Search for the cell housing the specified text and yield its [X, Y] center coordinate. 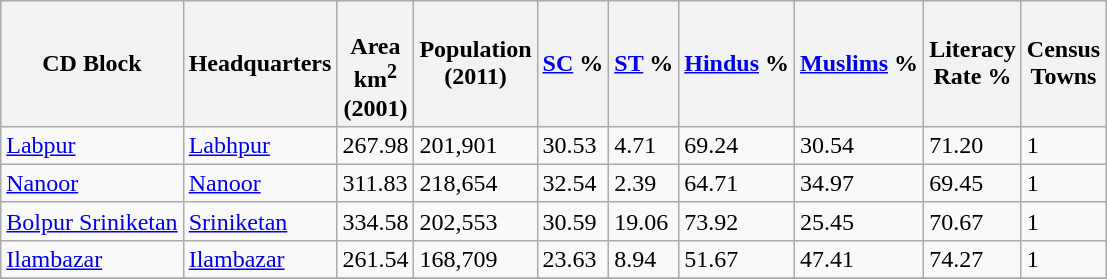
Areakm2(2001) [376, 64]
30.59 [573, 221]
71.20 [973, 145]
Headquarters [260, 64]
4.71 [644, 145]
47.41 [860, 259]
311.83 [376, 183]
25.45 [860, 221]
2.39 [644, 183]
202,553 [476, 221]
30.54 [860, 145]
261.54 [376, 259]
51.67 [737, 259]
CD Block [92, 64]
CensusTowns [1063, 64]
Labpur [92, 145]
74.27 [973, 259]
23.63 [573, 259]
69.24 [737, 145]
Muslims % [860, 64]
267.98 [376, 145]
218,654 [476, 183]
201,901 [476, 145]
Hindus % [737, 64]
32.54 [573, 183]
69.45 [973, 183]
34.97 [860, 183]
8.94 [644, 259]
64.71 [737, 183]
19.06 [644, 221]
Sriniketan [260, 221]
Bolpur Sriniketan [92, 221]
30.53 [573, 145]
SC % [573, 64]
Literacy Rate % [973, 64]
334.58 [376, 221]
70.67 [973, 221]
Labhpur [260, 145]
Population(2011) [476, 64]
168,709 [476, 259]
ST % [644, 64]
73.92 [737, 221]
